Provide the [x, y] coordinate of the cell's center where the given text is located.  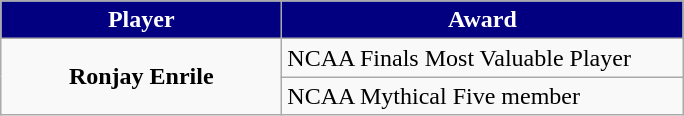
Ronjay Enrile [142, 77]
Player [142, 20]
NCAA Finals Most Valuable Player [482, 58]
NCAA Mythical Five member [482, 96]
Award [482, 20]
